For the text-containing cell, return its midpoint in [x, y] coordinate format. 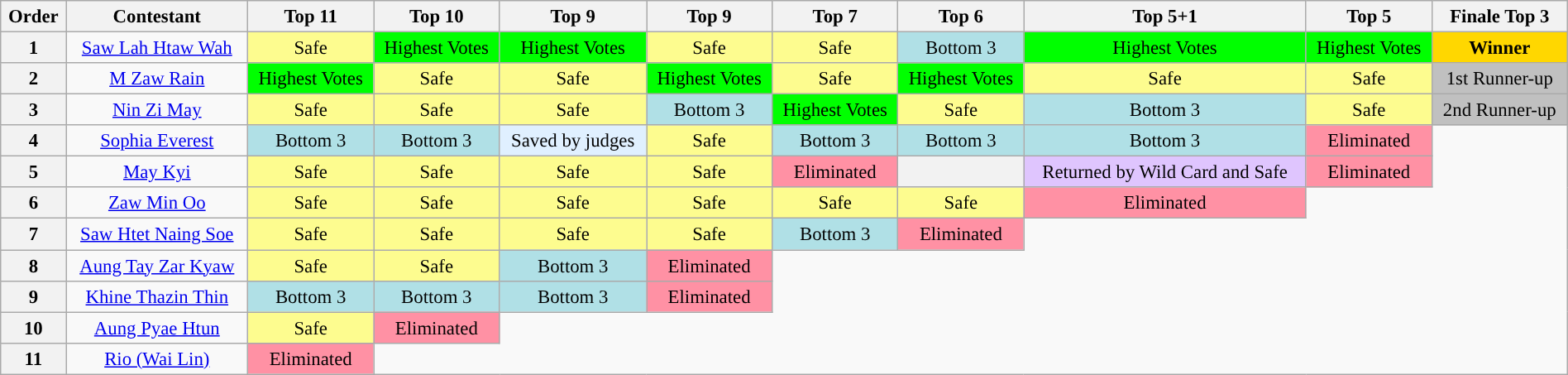
3 [33, 110]
Saved by judges [573, 141]
M Zaw Rain [157, 79]
Top 10 [437, 17]
Zaw Min Oo [157, 203]
6 [33, 203]
Order [33, 17]
2nd Runner-up [1499, 110]
Returned by Wild Card and Safe [1164, 172]
Aung Pyae Htun [157, 328]
8 [33, 266]
Sophia Everest [157, 141]
Top 5 [1369, 17]
Contestant [157, 17]
Winner [1499, 48]
11 [33, 358]
Nin Zi May [157, 110]
Khine Thazin Thin [157, 296]
Top 11 [311, 17]
1st Runner-up [1499, 79]
Top 6 [961, 17]
1 [33, 48]
9 [33, 296]
10 [33, 328]
7 [33, 234]
Finale Top 3 [1499, 17]
5 [33, 172]
Top 5+1 [1164, 17]
Saw Htet Naing Soe [157, 234]
4 [33, 141]
Saw Lah Htaw Wah [157, 48]
Rio (Wai Lin) [157, 358]
Aung Tay Zar Kyaw [157, 266]
2 [33, 79]
Top 7 [835, 17]
May Kyi [157, 172]
